Search for the cell housing the specified text and yield its [X, Y] center coordinate. 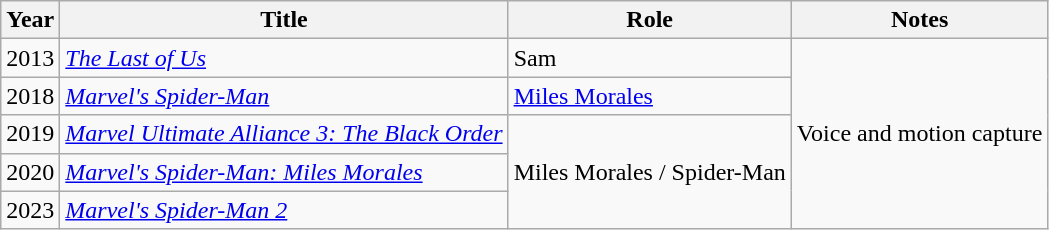
Sam [650, 58]
Role [650, 20]
Miles Morales [650, 96]
Voice and motion capture [920, 134]
Marvel Ultimate Alliance 3: The Black Order [284, 134]
Marvel's Spider-Man 2 [284, 210]
Year [30, 20]
Miles Morales / Spider-Man [650, 172]
2019 [30, 134]
2013 [30, 58]
2020 [30, 172]
2018 [30, 96]
The Last of Us [284, 58]
Marvel's Spider-Man: Miles Morales [284, 172]
2023 [30, 210]
Notes [920, 20]
Marvel's Spider-Man [284, 96]
Title [284, 20]
